Provide the [X, Y] coordinate of the cell's center where the given text is located.  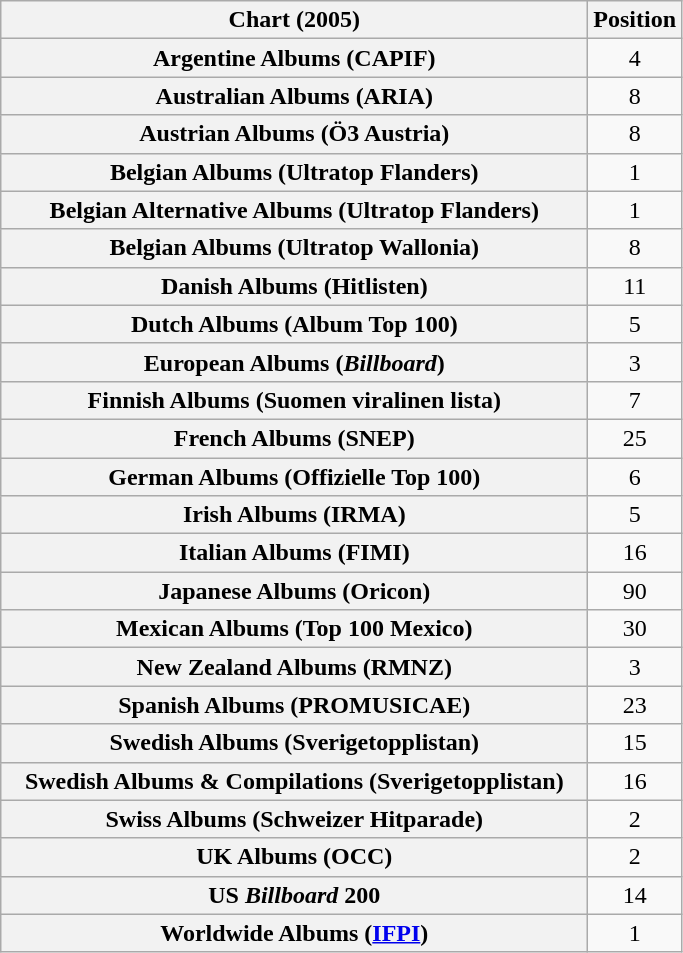
Belgian Albums (Ultratop Flanders) [294, 172]
25 [635, 438]
Finnish Albums (Suomen viralinen lista) [294, 400]
Chart (2005) [294, 20]
Belgian Alternative Albums (Ultratop Flanders) [294, 210]
15 [635, 743]
4 [635, 58]
Japanese Albums (Oricon) [294, 591]
23 [635, 705]
Worldwide Albums (IFPI) [294, 933]
German Albums (Offizielle Top 100) [294, 477]
7 [635, 400]
Swedish Albums (Sverigetopplistan) [294, 743]
New Zealand Albums (RMNZ) [294, 667]
11 [635, 286]
Spanish Albums (PROMUSICAE) [294, 705]
Swedish Albums & Compilations (Sverigetopplistan) [294, 781]
Danish Albums (Hitlisten) [294, 286]
Irish Albums (IRMA) [294, 515]
Argentine Albums (CAPIF) [294, 58]
Austrian Albums (Ö3 Austria) [294, 134]
90 [635, 591]
Italian Albums (FIMI) [294, 553]
Belgian Albums (Ultratop Wallonia) [294, 248]
30 [635, 629]
Dutch Albums (Album Top 100) [294, 324]
14 [635, 895]
US Billboard 200 [294, 895]
UK Albums (OCC) [294, 857]
Position [635, 20]
European Albums (Billboard) [294, 362]
6 [635, 477]
Swiss Albums (Schweizer Hitparade) [294, 819]
Australian Albums (ARIA) [294, 96]
French Albums (SNEP) [294, 438]
Mexican Albums (Top 100 Mexico) [294, 629]
